Locate the cell with the specified text and output its [x, y] center coordinate. 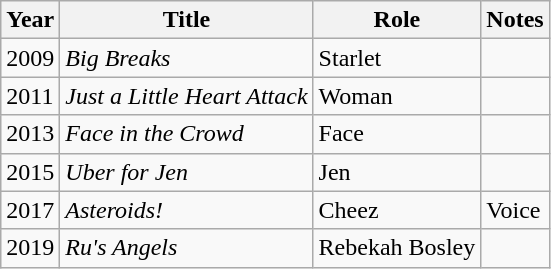
2009 [30, 58]
Cheez [397, 210]
Big Breaks [186, 58]
Starlet [397, 58]
Jen [397, 172]
Asteroids! [186, 210]
Role [397, 20]
Title [186, 20]
2015 [30, 172]
Notes [515, 20]
Just a Little Heart Attack [186, 96]
2011 [30, 96]
2017 [30, 210]
2019 [30, 248]
Face in the Crowd [186, 134]
Face [397, 134]
Year [30, 20]
2013 [30, 134]
Rebekah Bosley [397, 248]
Voice [515, 210]
Woman [397, 96]
Uber for Jen [186, 172]
Ru's Angels [186, 248]
